Search for the cell housing the specified text and yield its [x, y] center coordinate. 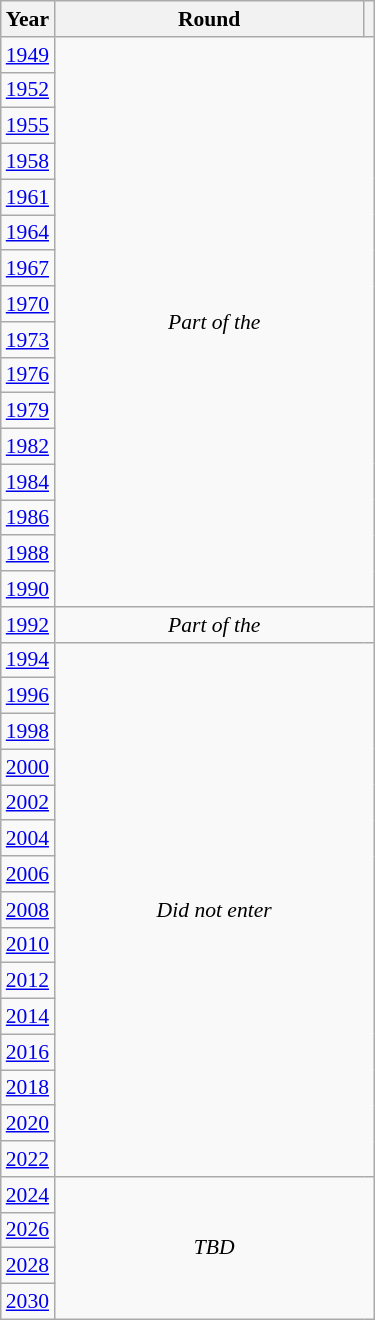
2024 [28, 1195]
2004 [28, 839]
1952 [28, 90]
Did not enter [214, 909]
1970 [28, 304]
1964 [28, 233]
1988 [28, 554]
1994 [28, 660]
1996 [28, 696]
Round [209, 19]
1984 [28, 482]
2006 [28, 874]
2014 [28, 1017]
1979 [28, 411]
2020 [28, 1124]
2008 [28, 910]
1967 [28, 269]
2028 [28, 1266]
TBD [214, 1248]
1998 [28, 732]
1955 [28, 126]
2030 [28, 1302]
2018 [28, 1088]
1973 [28, 340]
1982 [28, 447]
Year [28, 19]
2000 [28, 767]
2010 [28, 945]
1961 [28, 197]
1986 [28, 518]
2002 [28, 803]
2026 [28, 1230]
2016 [28, 1052]
1990 [28, 589]
1976 [28, 375]
1958 [28, 162]
1992 [28, 625]
2022 [28, 1159]
2012 [28, 981]
1949 [28, 55]
